Extract the (X, Y) coordinate from the center of the cell holding the provided text.  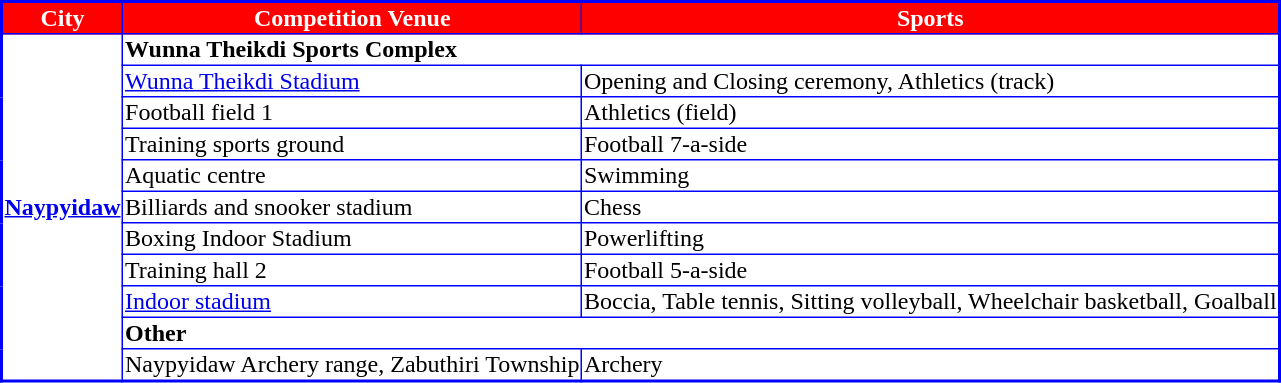
Opening and Closing ceremony, Athletics (track) (931, 81)
Athletics (field) (931, 113)
City (62, 18)
Boccia, Table tennis, Sitting volleyball, Wheelchair basketball, Goalball (931, 302)
Wunna Theikdi Stadium (352, 81)
Sports (931, 18)
Indoor stadium (352, 302)
Powerlifting (931, 239)
Training hall 2 (352, 270)
Naypyidaw (62, 208)
Chess (931, 207)
Other (702, 333)
Football 5-a-side (931, 270)
Billiards and snooker stadium (352, 207)
Naypyidaw Archery range, Zabuthiri Township (352, 365)
Football field 1 (352, 113)
Football 7-a-side (931, 144)
Wunna Theikdi Sports Complex (702, 50)
Swimming (931, 176)
Competition Venue (352, 18)
Aquatic centre (352, 176)
Archery (931, 365)
Training sports ground (352, 144)
Boxing Indoor Stadium (352, 239)
